Return the (x, y) coordinate for the center point of the cell that contains the specified text.  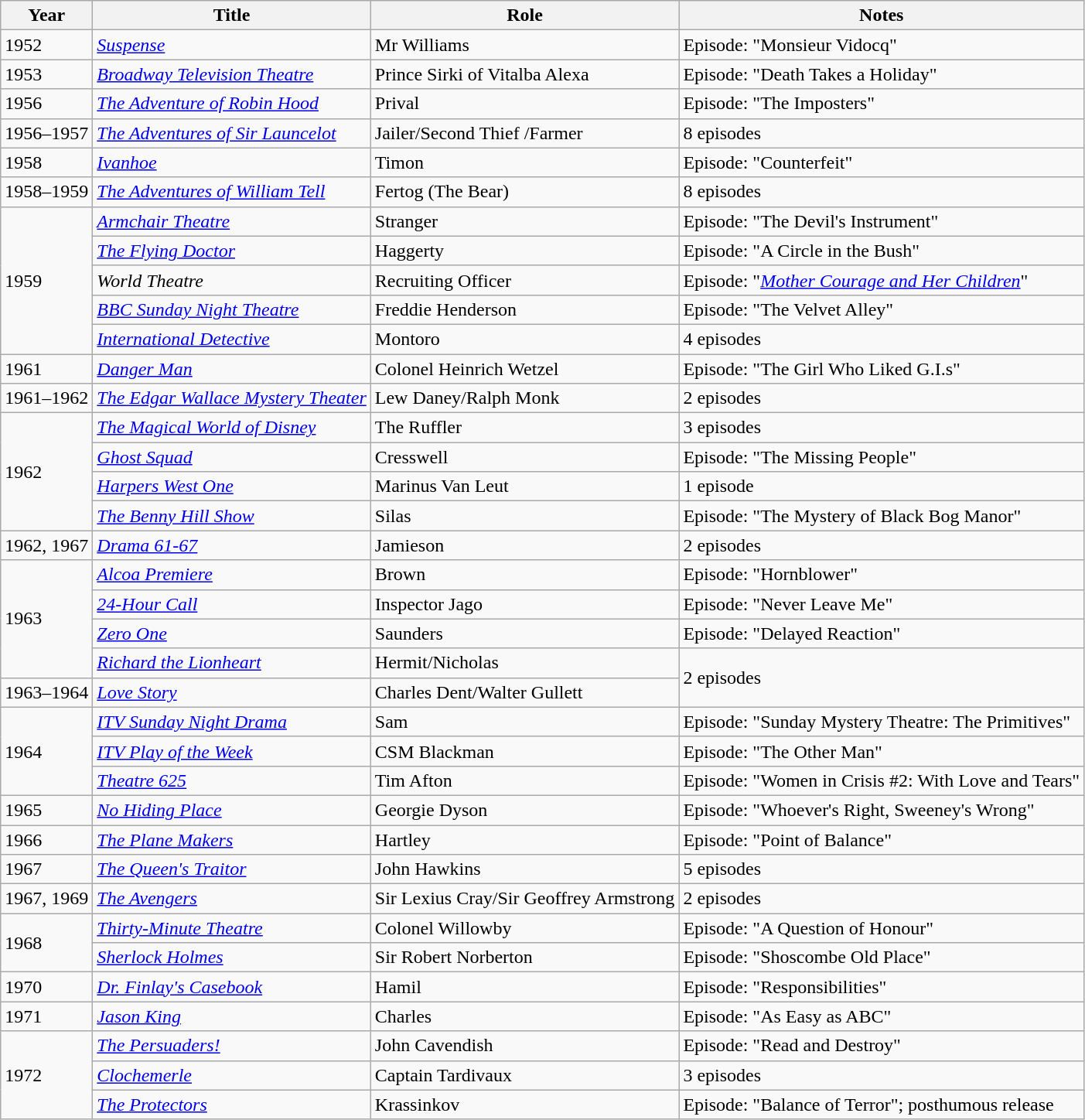
The Persuaders! (232, 1046)
Haggerty (524, 251)
Episode: "A Question of Honour" (882, 928)
1963–1964 (46, 692)
Episode: "The Devil's Instrument" (882, 221)
1952 (46, 45)
Sherlock Holmes (232, 958)
Lew Daney/Ralph Monk (524, 398)
John Cavendish (524, 1046)
Episode: "A Circle in the Bush" (882, 251)
Episode: "Shoscombe Old Place" (882, 958)
Stranger (524, 221)
Episode: "Counterfeit" (882, 162)
Freddie Henderson (524, 309)
The Ruffler (524, 428)
Jailer/Second Thief /Farmer (524, 133)
Charles Dent/Walter Gullett (524, 692)
The Adventures of William Tell (232, 192)
Dr. Finlay's Casebook (232, 987)
The Adventures of Sir Launcelot (232, 133)
No Hiding Place (232, 810)
Episode: "Sunday Mystery Theatre: The Primitives" (882, 722)
Saunders (524, 633)
1962 (46, 472)
Notes (882, 15)
The Adventure of Robin Hood (232, 104)
Drama 61-67 (232, 545)
ITV Play of the Week (232, 751)
Episode: "The Girl Who Liked G.I.s" (882, 369)
The Avengers (232, 899)
Sir Robert Norberton (524, 958)
Episode: "Monsieur Vidocq" (882, 45)
Recruiting Officer (524, 280)
5 episodes (882, 869)
Tim Afton (524, 780)
Jamieson (524, 545)
1961 (46, 369)
Krassinkov (524, 1105)
Episode: "Read and Destroy" (882, 1046)
Love Story (232, 692)
Role (524, 15)
1965 (46, 810)
Richard the Lionheart (232, 663)
The Queen's Traitor (232, 869)
Marinus Van Leut (524, 487)
Prival (524, 104)
Sam (524, 722)
Episode: "Point of Balance" (882, 839)
Brown (524, 575)
Zero One (232, 633)
Episode: "Whoever's Right, Sweeney's Wrong" (882, 810)
Georgie Dyson (524, 810)
The Edgar Wallace Mystery Theater (232, 398)
1964 (46, 751)
Theatre 625 (232, 780)
Colonel Heinrich Wetzel (524, 369)
Captain Tardivaux (524, 1075)
Episode: "Responsibilities" (882, 987)
1958–1959 (46, 192)
Silas (524, 516)
Episode: "The Imposters" (882, 104)
Episode: "The Mystery of Black Bog Manor" (882, 516)
Hermit/Nicholas (524, 663)
1953 (46, 74)
CSM Blackman (524, 751)
1956–1957 (46, 133)
1956 (46, 104)
International Detective (232, 339)
1966 (46, 839)
The Protectors (232, 1105)
Episode: "Death Takes a Holiday" (882, 74)
The Benny Hill Show (232, 516)
Episode: "Hornblower" (882, 575)
24-Hour Call (232, 604)
Hartley (524, 839)
1961–1962 (46, 398)
Episode: "Delayed Reaction" (882, 633)
1958 (46, 162)
Mr Williams (524, 45)
Jason King (232, 1016)
1959 (46, 280)
Episode: "The Velvet Alley" (882, 309)
1962, 1967 (46, 545)
1970 (46, 987)
Thirty-Minute Theatre (232, 928)
1967 (46, 869)
World Theatre (232, 280)
Suspense (232, 45)
Montoro (524, 339)
Clochemerle (232, 1075)
Year (46, 15)
1963 (46, 619)
4 episodes (882, 339)
Charles (524, 1016)
Danger Man (232, 369)
Ghost Squad (232, 457)
Armchair Theatre (232, 221)
ITV Sunday Night Drama (232, 722)
Episode: "Women in Crisis #2: With Love and Tears" (882, 780)
John Hawkins (524, 869)
The Flying Doctor (232, 251)
Alcoa Premiere (232, 575)
Episode: "The Missing People" (882, 457)
Hamil (524, 987)
1967, 1969 (46, 899)
1972 (46, 1075)
Inspector Jago (524, 604)
Sir Lexius Cray/Sir Geoffrey Armstrong (524, 899)
Episode: "As Easy as ABC" (882, 1016)
Episode: "Mother Courage and Her Children" (882, 280)
Episode: "Never Leave Me" (882, 604)
Cresswell (524, 457)
Harpers West One (232, 487)
Broadway Television Theatre (232, 74)
1968 (46, 943)
The Plane Makers (232, 839)
Colonel Willowby (524, 928)
Episode: "Balance of Terror"; posthumous release (882, 1105)
The Magical World of Disney (232, 428)
Ivanhoe (232, 162)
BBC Sunday Night Theatre (232, 309)
Episode: "The Other Man" (882, 751)
1971 (46, 1016)
Prince Sirki of Vitalba Alexa (524, 74)
Fertog (The Bear) (524, 192)
Timon (524, 162)
Title (232, 15)
1 episode (882, 487)
